Detect which cell encompasses the target text, then output its (x, y) center coordinate. 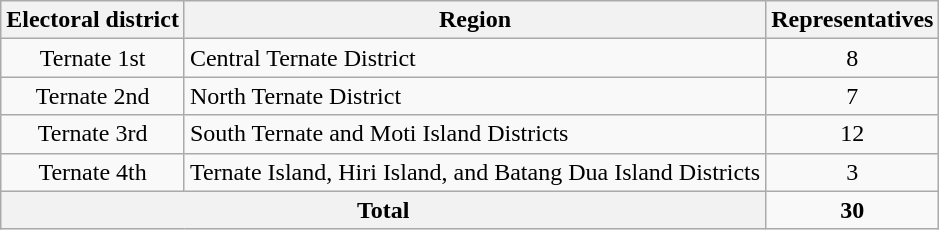
South Ternate and Moti Island Districts (474, 134)
Total (384, 210)
3 (852, 172)
Ternate Island, Hiri Island, and Batang Dua Island Districts (474, 172)
Region (474, 20)
8 (852, 58)
North Ternate District (474, 96)
Ternate 1st (93, 58)
Ternate 2nd (93, 96)
Representatives (852, 20)
7 (852, 96)
Ternate 4th (93, 172)
30 (852, 210)
Ternate 3rd (93, 134)
Electoral district (93, 20)
Central Ternate District (474, 58)
12 (852, 134)
